Detect which cell encompasses the target text, then output its (X, Y) center coordinate. 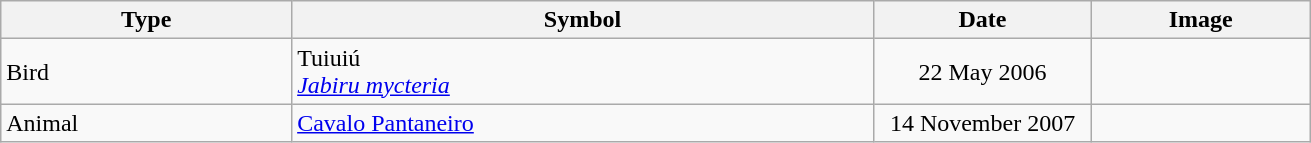
Date (982, 20)
14 November 2007 (982, 123)
Symbol (583, 20)
TuiuiúJabiru mycteria (583, 72)
22 May 2006 (982, 72)
Animal (146, 123)
Image (1201, 20)
Cavalo Pantaneiro (583, 123)
Type (146, 20)
Bird (146, 72)
